Extract the (X, Y) coordinate from the center of the cell holding the provided text.  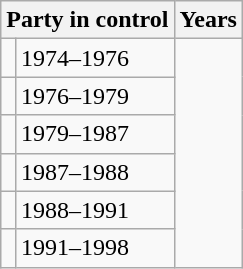
1979–1987 (94, 134)
1976–1979 (94, 96)
1991–1998 (94, 248)
Party in control (88, 20)
1987–1988 (94, 172)
Years (208, 20)
1988–1991 (94, 210)
1974–1976 (94, 58)
